Provide the [x, y] coordinate of the cell's center where the given text is located.  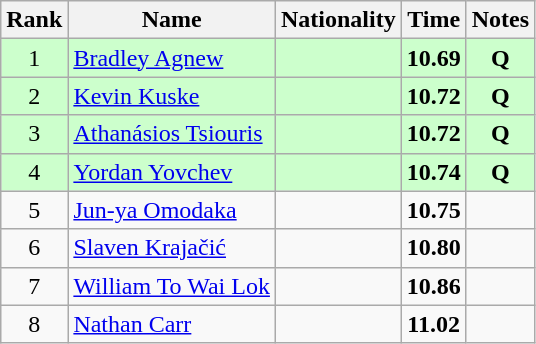
3 [34, 134]
Name [172, 20]
1 [34, 58]
Jun-ya Omodaka [172, 210]
William To Wai Lok [172, 286]
Rank [34, 20]
Yordan Yovchev [172, 172]
Time [434, 20]
8 [34, 324]
2 [34, 96]
10.69 [434, 58]
Notes [500, 20]
7 [34, 286]
6 [34, 248]
10.80 [434, 248]
Nationality [338, 20]
Slaven Krajačić [172, 248]
4 [34, 172]
Kevin Kuske [172, 96]
Nathan Carr [172, 324]
5 [34, 210]
10.86 [434, 286]
11.02 [434, 324]
Bradley Agnew [172, 58]
10.74 [434, 172]
Athanásios Tsiouris [172, 134]
10.75 [434, 210]
